From the cell containing the given text, extract its center point as [x, y] coordinate. 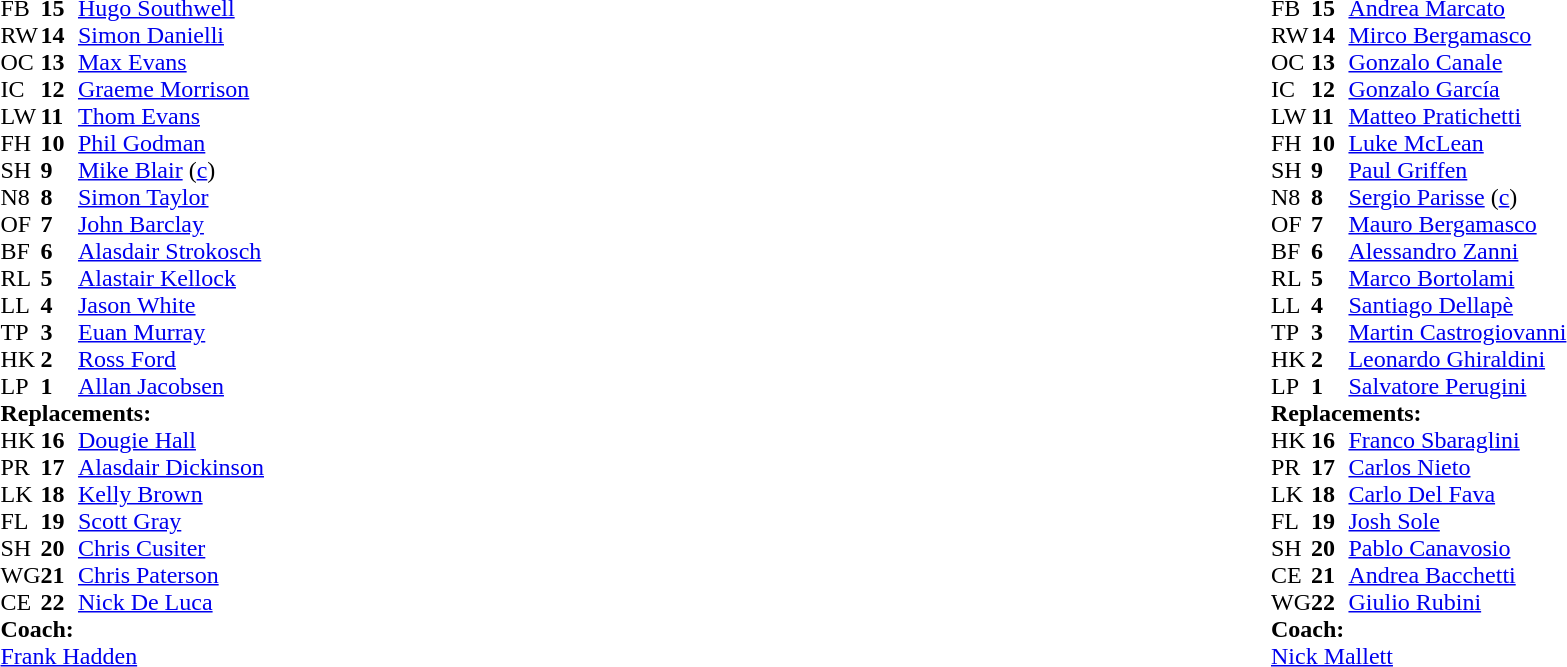
Alasdair Strokosch [171, 252]
Kelly Brown [171, 494]
Max Evans [171, 62]
Chris Cusiter [171, 548]
Paul Griffen [1457, 170]
Sergio Parisse (c) [1457, 198]
Martin Castrogiovanni [1457, 332]
Chris Paterson [171, 576]
Simon Taylor [171, 198]
Nick De Luca [171, 602]
Franco Sbaraglini [1457, 440]
Matteo Pratichetti [1457, 116]
Marco Bortolami [1457, 278]
Mauro Bergamasco [1457, 224]
Thom Evans [171, 116]
Josh Sole [1457, 522]
Euan Murray [171, 332]
Gonzalo García [1457, 90]
Mirco Bergamasco [1457, 36]
Gonzalo Canale [1457, 62]
Ross Ford [171, 360]
Santiago Dellapè [1457, 306]
Andrea Bacchetti [1457, 576]
Leonardo Ghiraldini [1457, 360]
John Barclay [171, 224]
Giulio Rubini [1457, 602]
Scott Gray [171, 522]
Pablo Canavosio [1457, 548]
Phil Godman [171, 144]
Alessandro Zanni [1457, 252]
Carlos Nieto [1457, 468]
Salvatore Perugini [1457, 386]
Carlo Del Fava [1457, 494]
Graeme Morrison [171, 90]
Simon Danielli [171, 36]
Jason White [171, 306]
Alasdair Dickinson [171, 468]
Allan Jacobsen [171, 386]
Mike Blair (c) [171, 170]
Dougie Hall [171, 440]
Luke McLean [1457, 144]
Alastair Kellock [171, 278]
